Find where the given text appears and provide that cell's center as (X, Y) coordinate. 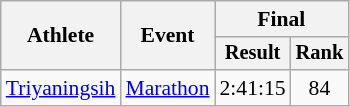
Final (281, 19)
2:41:15 (252, 88)
Triyaningsih (61, 88)
Marathon (167, 88)
84 (320, 88)
Athlete (61, 36)
Result (252, 54)
Rank (320, 54)
Event (167, 36)
